For the text-containing cell, return its midpoint in [X, Y] coordinate format. 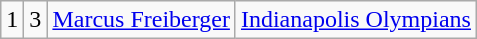
Indianapolis Olympians [356, 20]
1 [12, 20]
3 [36, 20]
Marcus Freiberger [142, 20]
